Return (X, Y) of the center of cell containing provided text 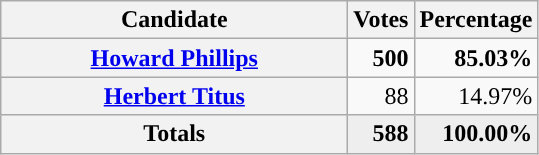
588 (381, 134)
Percentage (476, 20)
Candidate (174, 20)
Herbert Titus (174, 96)
500 (381, 58)
Totals (174, 134)
14.97% (476, 96)
100.00% (476, 134)
Votes (381, 20)
88 (381, 96)
85.03% (476, 58)
Howard Phillips (174, 58)
